Identify which cell holds the provided text, then report its [x, y] central coordinate. 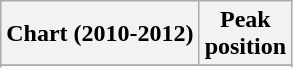
Chart (2010-2012) [100, 34]
Peakposition [245, 34]
